Capture the cell that displays the provided text and extract its [x, y] central coordinate. 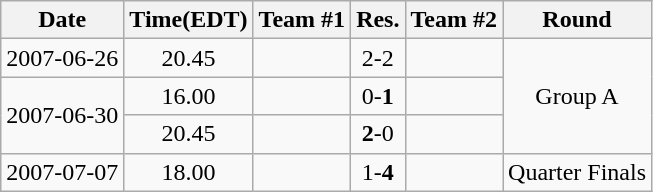
Quarter Finals [578, 172]
Team #2 [454, 20]
18.00 [188, 172]
2-0 [378, 134]
2007-06-26 [62, 58]
Date [62, 20]
Team #1 [302, 20]
2007-06-30 [62, 115]
Group A [578, 96]
2007-07-07 [62, 172]
1-4 [378, 172]
Time(EDT) [188, 20]
Round [578, 20]
16.00 [188, 96]
0-1 [378, 96]
2-2 [378, 58]
Res. [378, 20]
